Search for the cell housing the specified text and yield its [x, y] center coordinate. 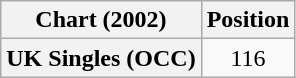
UK Singles (OCC) [101, 58]
Chart (2002) [101, 20]
116 [248, 58]
Position [248, 20]
